Locate the cell with the specified text and output its (x, y) center coordinate. 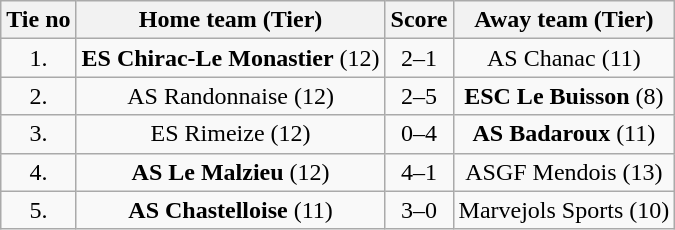
ASGF Mendois (13) (564, 172)
AS Chastelloise (11) (230, 210)
2–5 (419, 96)
ES Chirac-Le Monastier (12) (230, 58)
AS Chanac (11) (564, 58)
1. (38, 58)
Away team (Tier) (564, 20)
0–4 (419, 134)
AS Badaroux (11) (564, 134)
Home team (Tier) (230, 20)
Score (419, 20)
Marvejols Sports (10) (564, 210)
3–0 (419, 210)
4. (38, 172)
2–1 (419, 58)
AS Le Malzieu (12) (230, 172)
3. (38, 134)
5. (38, 210)
2. (38, 96)
Tie no (38, 20)
ES Rimeize (12) (230, 134)
4–1 (419, 172)
AS Randonnaise (12) (230, 96)
ESC Le Buisson (8) (564, 96)
